Locate the cell with the specified text and output its [x, y] center coordinate. 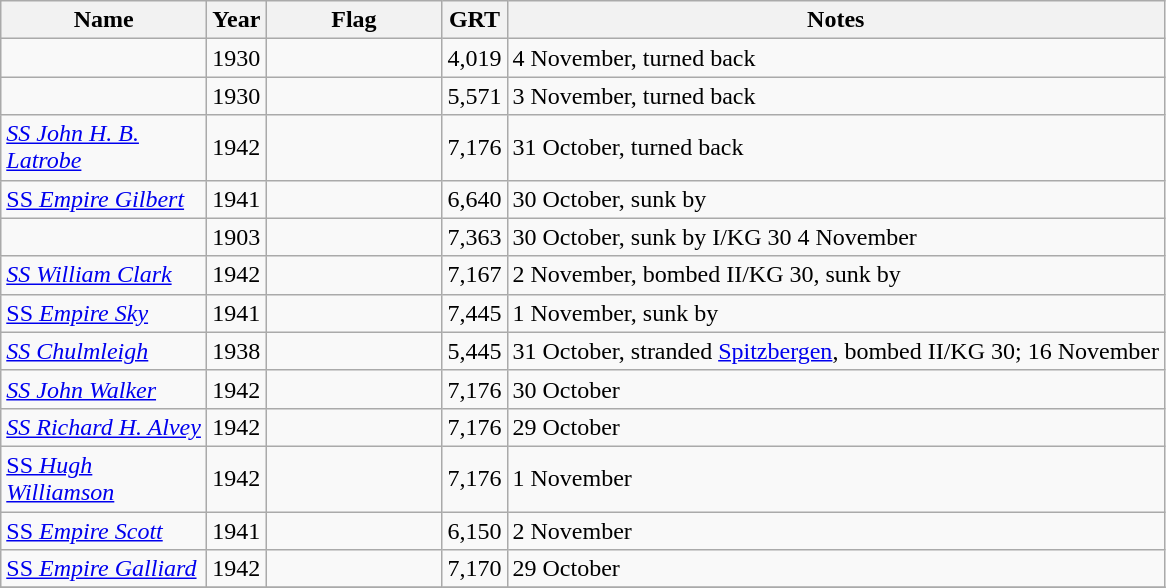
SS Empire Scott [104, 531]
SS Hugh Williamson [104, 478]
5,571 [474, 96]
7,170 [474, 569]
1 November, sunk by [836, 313]
30 October [836, 389]
Notes [836, 20]
6,150 [474, 531]
SS John Walker [104, 389]
Year [236, 20]
31 October, turned back [836, 148]
30 October, sunk by [836, 199]
SS John H. B. Latrobe [104, 148]
5,445 [474, 351]
Name [104, 20]
6,640 [474, 199]
7,445 [474, 313]
SS Chulmleigh [104, 351]
SS Richard H. Alvey [104, 427]
Flag [354, 20]
SS William Clark [104, 275]
1938 [236, 351]
GRT [474, 20]
4,019 [474, 58]
2 November [836, 531]
3 November, turned back [836, 96]
2 November, bombed II/KG 30, sunk by [836, 275]
SS Empire Sky [104, 313]
1 November [836, 478]
31 October, stranded Spitzbergen, bombed II/KG 30; 16 November [836, 351]
30 October, sunk by I/KG 30 4 November [836, 237]
SS Empire Galliard [104, 569]
4 November, turned back [836, 58]
SS Empire Gilbert [104, 199]
1903 [236, 237]
7,167 [474, 275]
7,363 [474, 237]
